Extract the [x, y] coordinate from the center of the cell holding the provided text.  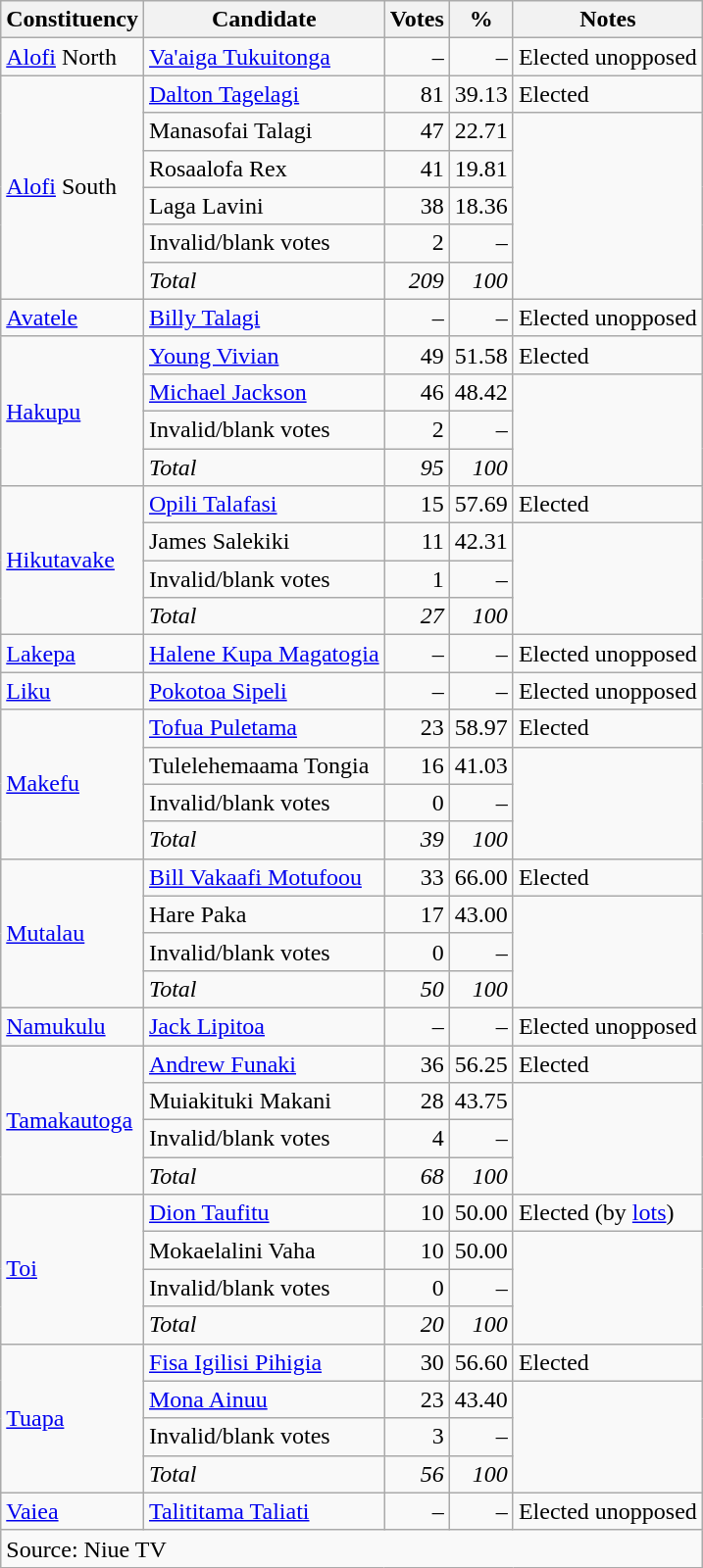
Mutalau [73, 933]
43.75 [480, 1102]
58.97 [480, 728]
Fisa Igilisi Pihigia [264, 1362]
49 [417, 355]
Opili Talafasi [264, 505]
Alofi North [73, 57]
Laga Lavini [264, 206]
18.36 [480, 206]
Lakepa [73, 654]
17 [417, 914]
Mokaelalini Vaha [264, 1250]
30 [417, 1362]
81 [417, 94]
66.00 [480, 877]
Candidate [264, 20]
Mona Ainuu [264, 1399]
Hikutavake [73, 561]
51.58 [480, 355]
Alofi South [73, 187]
Muiakituki Makani [264, 1102]
95 [417, 467]
Talititama Taliati [264, 1511]
Elected (by lots) [608, 1213]
Dion Taufitu [264, 1213]
22.71 [480, 131]
Pokotoa Sipeli [264, 691]
Young Vivian [264, 355]
39.13 [480, 94]
Votes [417, 20]
Billy Talagi [264, 318]
Vaiea [73, 1511]
47 [417, 131]
Dalton Tagelagi [264, 94]
15 [417, 505]
Halene Kupa Magatogia [264, 654]
38 [417, 206]
Liku [73, 691]
36 [417, 1063]
Notes [608, 20]
27 [417, 616]
1 [417, 579]
% [480, 20]
Tamakautoga [73, 1119]
43.40 [480, 1399]
50 [417, 989]
56 [417, 1474]
Tulelehemaama Tongia [264, 765]
Bill Vakaafi Motufoou [264, 877]
48.42 [480, 392]
Toi [73, 1269]
16 [417, 765]
Avatele [73, 318]
42.31 [480, 542]
3 [417, 1437]
19.81 [480, 169]
209 [417, 280]
Tofua Puletama [264, 728]
39 [417, 840]
46 [417, 392]
28 [417, 1102]
56.60 [480, 1362]
Constituency [73, 20]
Hare Paka [264, 914]
Va'aiga Tukuitonga [264, 57]
41 [417, 169]
Namukulu [73, 1026]
Tuapa [73, 1418]
Manasofai Talagi [264, 131]
Rosaalofa Rex [264, 169]
56.25 [480, 1063]
James Salekiki [264, 542]
Andrew Funaki [264, 1063]
11 [417, 542]
Michael Jackson [264, 392]
43.00 [480, 914]
33 [417, 877]
Hakupu [73, 411]
Source: Niue TV [352, 1548]
57.69 [480, 505]
4 [417, 1139]
Jack Lipitoa [264, 1026]
41.03 [480, 765]
20 [417, 1325]
68 [417, 1176]
Makefu [73, 784]
